Scan for the cell matching the given text and deliver its [x, y] coordinate at center. 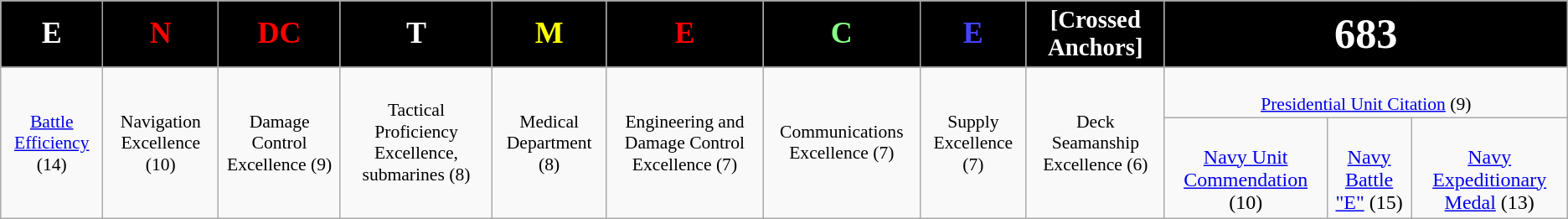
C [841, 34]
M [549, 34]
683 [1365, 34]
Navy Battle "E" (15) [1369, 168]
T [415, 34]
Medical Department (8) [549, 143]
Navy Expeditionary Medal (13) [1489, 168]
Navigation Excellence (10) [161, 143]
N [161, 34]
Presidential Unit Citation (9) [1365, 92]
Communications Excellence (7) [841, 143]
[Crossed Anchors] [1096, 34]
Damage Control Excellence (9) [280, 143]
Tactical Proficiency Excellence, submarines (8) [415, 143]
Engineering and Damage Control Excellence (7) [685, 143]
Battle Efficiency (14) [52, 143]
Supply Excellence (7) [973, 143]
Deck Seamanship Excellence (6) [1096, 143]
DC [280, 34]
Navy Unit Commendation (10) [1246, 168]
